Return (x, y) of the center of cell containing provided text 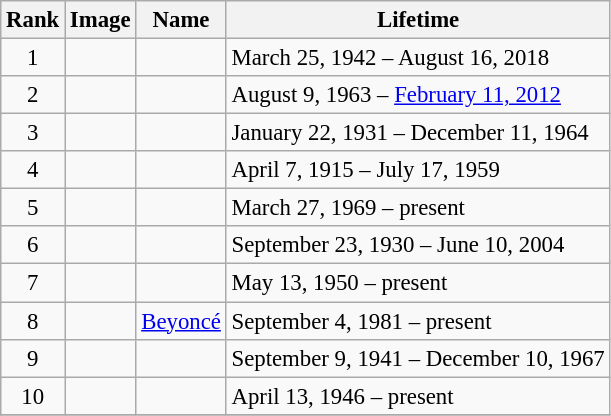
1 (33, 58)
August 9, 1963 – February 11, 2012 (418, 95)
9 (33, 358)
September 23, 1930 – June 10, 2004 (418, 245)
March 27, 1969 – present (418, 208)
Name (181, 20)
10 (33, 396)
5 (33, 208)
Beyoncé (181, 321)
September 9, 1941 – December 10, 1967 (418, 358)
Rank (33, 20)
April 7, 1915 – July 17, 1959 (418, 170)
2 (33, 95)
6 (33, 245)
7 (33, 283)
January 22, 1931 – December 11, 1964 (418, 133)
March 25, 1942 – August 16, 2018 (418, 58)
3 (33, 133)
May 13, 1950 – present (418, 283)
Image (100, 20)
September 4, 1981 – present (418, 321)
April 13, 1946 – present (418, 396)
4 (33, 170)
8 (33, 321)
Lifetime (418, 20)
